Output the [X, Y] coordinate of the center of the cell containing the given text.  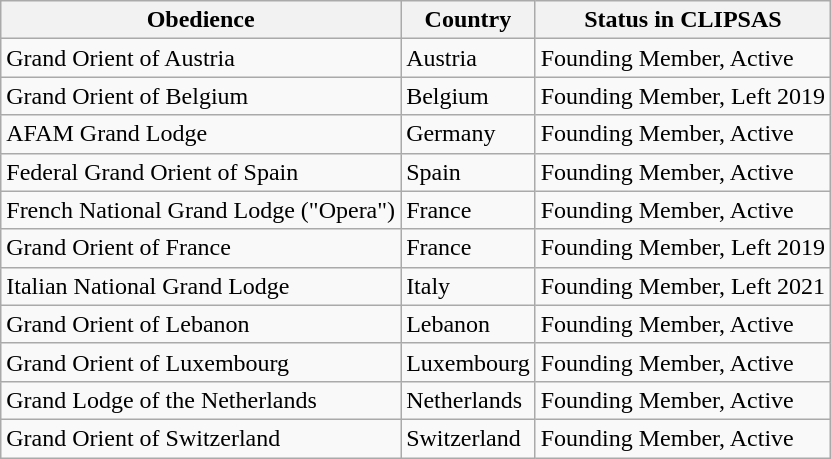
Austria [468, 58]
Grand Orient of Switzerland [201, 438]
Italian National Grand Lodge [201, 286]
Italy [468, 286]
French National Grand Lodge ("Opera") [201, 210]
Lebanon [468, 324]
Switzerland [468, 438]
Grand Orient of Belgium [201, 96]
Grand Orient of Lebanon [201, 324]
Grand Orient of Austria [201, 58]
Status in CLIPSAS [682, 20]
Country [468, 20]
Grand Orient of France [201, 248]
Grand Orient of Luxembourg [201, 362]
AFAM Grand Lodge [201, 134]
Luxembourg [468, 362]
Belgium [468, 96]
Obedience [201, 20]
Grand Lodge of the Netherlands [201, 400]
Germany [468, 134]
Spain [468, 172]
Netherlands [468, 400]
Founding Member, Left 2021 [682, 286]
Federal Grand Orient of Spain [201, 172]
